Scan for the cell matching the given text and deliver its (X, Y) coordinate at center. 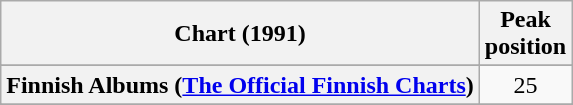
Peakposition (525, 34)
Finnish Albums (The Official Finnish Charts) (240, 85)
25 (525, 85)
Chart (1991) (240, 34)
